Provide the (X, Y) coordinate of the cell's center where the given text is located.  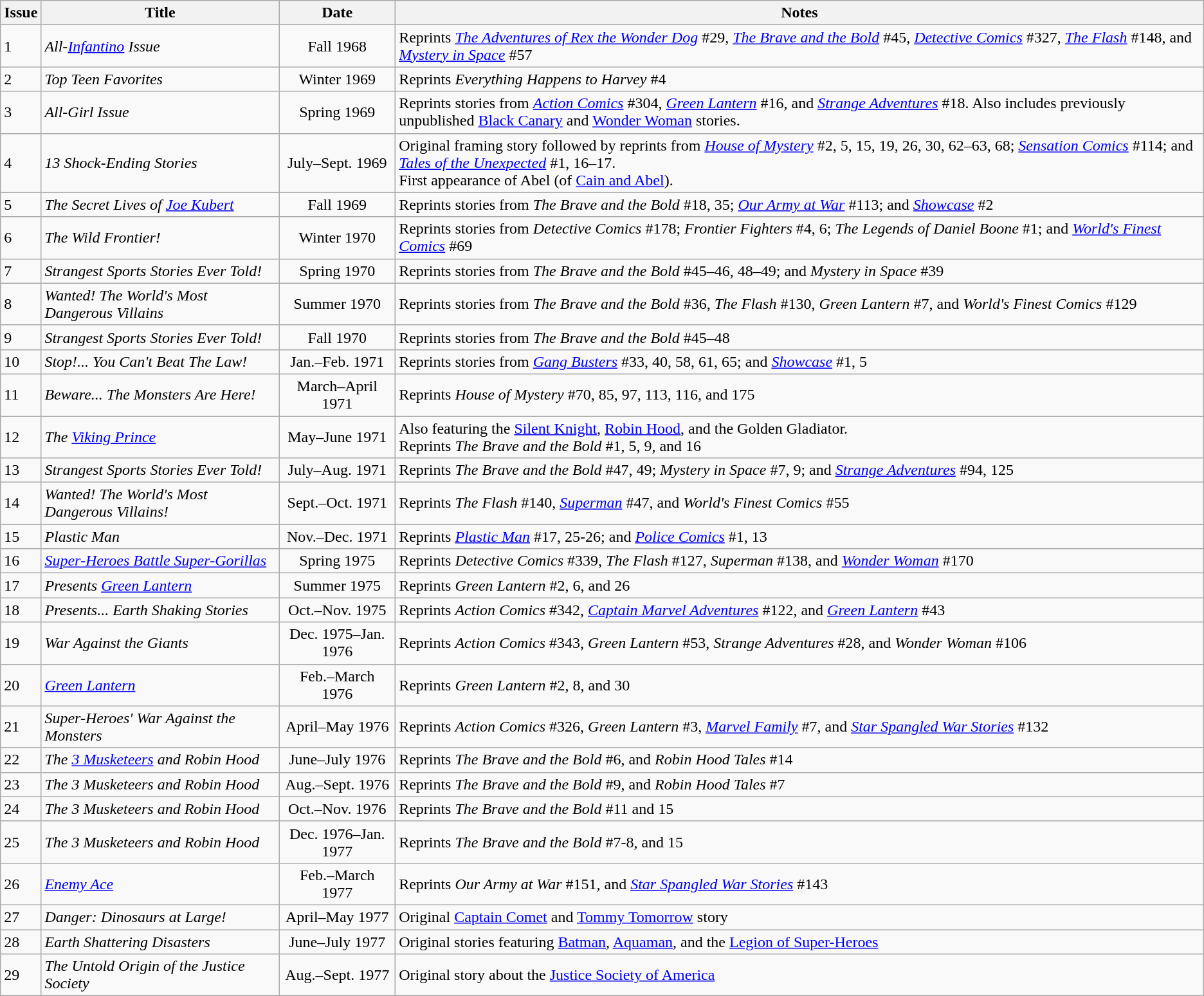
The Wild Frontier! (160, 238)
Summer 1970 (337, 304)
Reprints Detective Comics #339, The Flash #127, Superman #138, and Wonder Woman #170 (800, 561)
22 (21, 760)
March–April 1971 (337, 395)
Issue (21, 13)
Presents Green Lantern (160, 586)
9 (21, 337)
Reprints The Flash #140, Superman #47, and World's Finest Comics #55 (800, 503)
June–July 1977 (337, 941)
Reprints The Brave and the Bold #9, and Robin Hood Tales #7 (800, 784)
Beware... The Monsters Are Here! (160, 395)
Reprints Action Comics #343, Green Lantern #53, Strange Adventures #28, and Wonder Woman #106 (800, 643)
April–May 1977 (337, 917)
Reprints Plastic Man #17, 25-26; and Police Comics #1, 13 (800, 537)
Reprints The Brave and the Bold #47, 49; Mystery in Space #7, 9; and Strange Adventures #94, 125 (800, 470)
Also featuring the Silent Knight, Robin Hood, and the Golden Gladiator.Reprints The Brave and the Bold #1, 5, 9, and 16 (800, 436)
Super-Heroes' War Against the Monsters (160, 727)
6 (21, 238)
Reprints Green Lantern #2, 8, and 30 (800, 685)
2 (21, 79)
Original stories featuring Batman, Aquaman, and the Legion of Super-Heroes (800, 941)
Winter 1970 (337, 238)
15 (21, 537)
27 (21, 917)
Reprints Our Army at War #151, and Star Spangled War Stories #143 (800, 884)
Date (337, 13)
Feb.–March 1977 (337, 884)
Summer 1975 (337, 586)
War Against the Giants (160, 643)
Reprints stories from The Brave and the Bold #45–48 (800, 337)
The Viking Prince (160, 436)
The Secret Lives of Joe Kubert (160, 205)
Fall 1968 (337, 46)
26 (21, 884)
All-Girl Issue (160, 112)
Title (160, 13)
Winter 1969 (337, 79)
17 (21, 586)
13 (21, 470)
Reprints stories from The Brave and the Bold #18, 35; Our Army at War #113; and Showcase #2 (800, 205)
April–May 1976 (337, 727)
Reprints The Adventures of Rex the Wonder Dog #29, The Brave and the Bold #45, Detective Comics #327, The Flash #148, and Mystery in Space #57 (800, 46)
11 (21, 395)
21 (21, 727)
July–Aug. 1971 (337, 470)
7 (21, 271)
10 (21, 362)
Aug.–Sept. 1977 (337, 975)
14 (21, 503)
Top Teen Favorites (160, 79)
Fall 1970 (337, 337)
Reprints Everything Happens to Harvey #4 (800, 79)
Spring 1969 (337, 112)
Reprints Action Comics #326, Green Lantern #3, Marvel Family #7, and Star Spangled War Stories #132 (800, 727)
Earth Shattering Disasters (160, 941)
Original story about the Justice Society of America (800, 975)
Original Captain Comet and Tommy Tomorrow story (800, 917)
Danger: Dinosaurs at Large! (160, 917)
Reprints Green Lantern #2, 6, and 26 (800, 586)
Nov.–Dec. 1971 (337, 537)
18 (21, 610)
Stop!... You Can't Beat The Law! (160, 362)
25 (21, 842)
13 Shock-Ending Stories (160, 163)
Plastic Man (160, 537)
29 (21, 975)
16 (21, 561)
Notes (800, 13)
Aug.–Sept. 1976 (337, 784)
23 (21, 784)
12 (21, 436)
July–Sept. 1969 (337, 163)
Sept.–Oct. 1971 (337, 503)
Fall 1969 (337, 205)
Reprints The Brave and the Bold #6, and Robin Hood Tales #14 (800, 760)
The Untold Origin of the Justice Society (160, 975)
Super-Heroes Battle Super-Gorillas (160, 561)
Reprints House of Mystery #70, 85, 97, 113, 116, and 175 (800, 395)
5 (21, 205)
Oct.–Nov. 1975 (337, 610)
4 (21, 163)
Dec. 1976–Jan. 1977 (337, 842)
Reprints Action Comics #342, Captain Marvel Adventures #122, and Green Lantern #43 (800, 610)
Reprints stories from Gang Busters #33, 40, 58, 61, 65; and Showcase #1, 5 (800, 362)
Spring 1975 (337, 561)
19 (21, 643)
Enemy Ace (160, 884)
Wanted! The World's Most Dangerous Villains (160, 304)
Reprints stories from The Brave and the Bold #36, The Flash #130, Green Lantern #7, and World's Finest Comics #129 (800, 304)
28 (21, 941)
Reprints The Brave and the Bold #11 and 15 (800, 809)
All-Infantino Issue (160, 46)
Feb.–March 1976 (337, 685)
Green Lantern (160, 685)
Spring 1970 (337, 271)
Reprints stories from Detective Comics #178; Frontier Fighters #4, 6; The Legends of Daniel Boone #1; and World's Finest Comics #69 (800, 238)
Wanted! The World's Most Dangerous Villains! (160, 503)
Reprints stories from The Brave and the Bold #45–46, 48–49; and Mystery in Space #39 (800, 271)
8 (21, 304)
1 (21, 46)
24 (21, 809)
June–July 1976 (337, 760)
Oct.–Nov. 1976 (337, 809)
Dec. 1975–Jan. 1976 (337, 643)
20 (21, 685)
3 (21, 112)
Jan.–Feb. 1971 (337, 362)
Reprints The Brave and the Bold #7-8, and 15 (800, 842)
Presents... Earth Shaking Stories (160, 610)
May–June 1971 (337, 436)
